Locate the cell with the specified text and output its [X, Y] center coordinate. 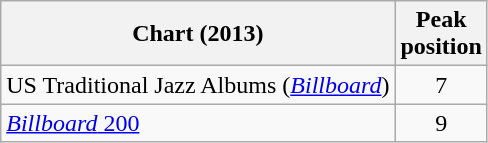
US Traditional Jazz Albums (Billboard) [198, 85]
9 [441, 123]
7 [441, 85]
Billboard 200 [198, 123]
Chart (2013) [198, 34]
Peakposition [441, 34]
